Return (x, y) of the center of cell containing provided text 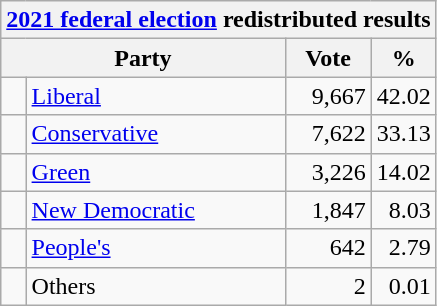
Conservative (156, 134)
Liberal (156, 96)
3,226 (328, 172)
8.03 (404, 210)
2021 federal election redistributed results (218, 20)
% (404, 58)
Vote (328, 58)
0.01 (404, 286)
1,847 (328, 210)
14.02 (404, 172)
9,667 (328, 96)
People's (156, 248)
Others (156, 286)
Party (143, 58)
42.02 (404, 96)
642 (328, 248)
New Democratic (156, 210)
2 (328, 286)
33.13 (404, 134)
Green (156, 172)
7,622 (328, 134)
2.79 (404, 248)
